Search for the cell housing the specified text and yield its (x, y) center coordinate. 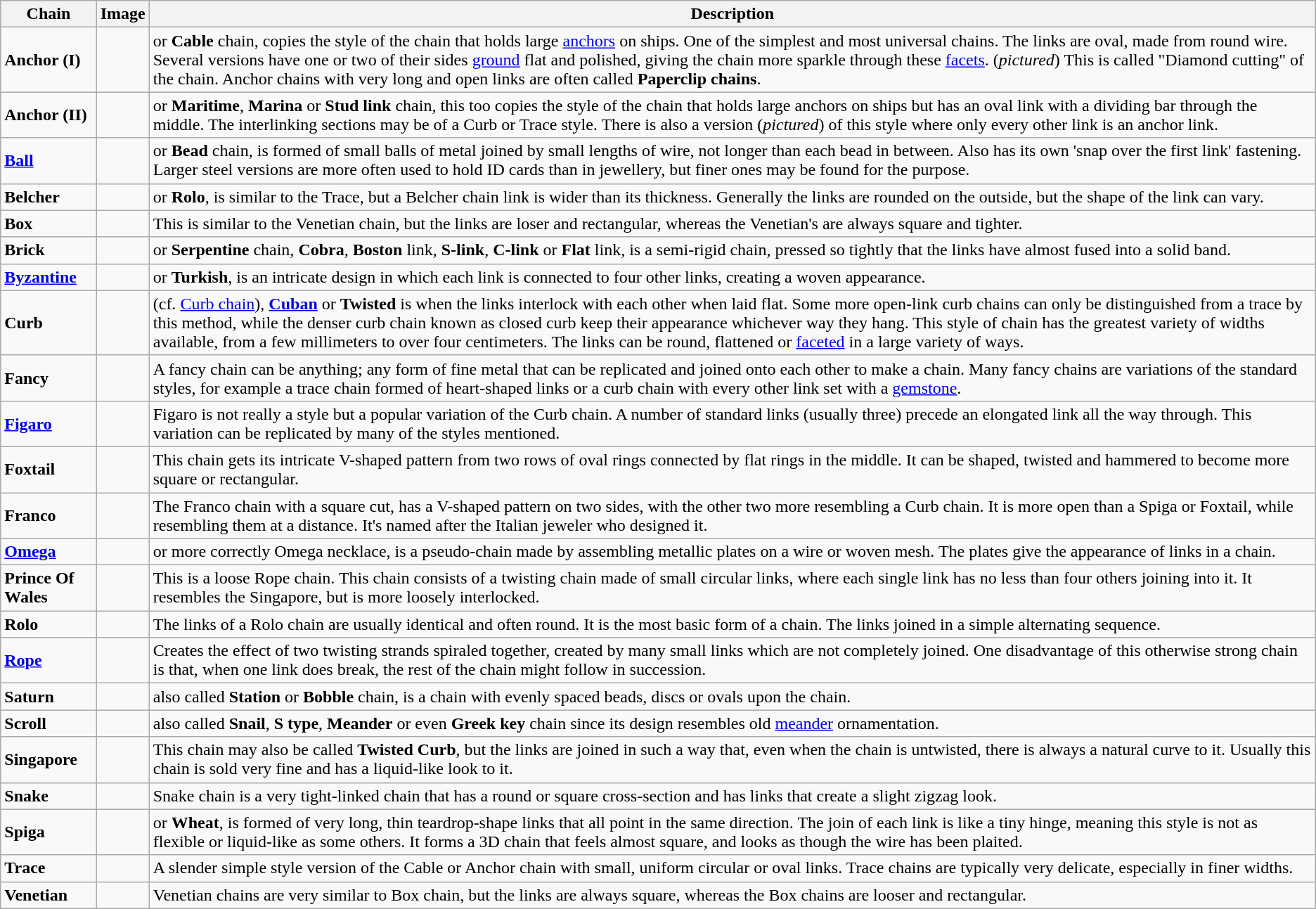
also called Snail, S type, Meander or even Greek key chain since its design resembles old meander ornamentation. (733, 723)
Venetian chains are very similar to Box chain, but the links are always square, whereas the Box chains are looser and rectangular. (733, 895)
Franco (49, 515)
Singapore (49, 759)
also called Station or Bobble chain, is a chain with evenly spaced beads, discs or ovals upon the chain. (733, 697)
Scroll (49, 723)
Rolo (49, 624)
Venetian (49, 895)
Anchor (I) (49, 60)
Prince Of Wales (49, 588)
Description (733, 14)
Belcher (49, 197)
Saturn (49, 697)
Ball (49, 160)
Fancy (49, 378)
Figaro (49, 423)
Trace (49, 868)
Curb (49, 323)
Omega (49, 552)
Snake chain is a very tight-linked chain that has a round or square cross-section and has links that create a slight zigzag look. (733, 796)
Anchor (II) (49, 115)
Spiga (49, 832)
Chain (49, 14)
Foxtail (49, 470)
Rope (49, 661)
Brick (49, 250)
Byzantine (49, 277)
or Turkish, is an intricate design in which each link is connected to four other links, creating a woven appearance. (733, 277)
Box (49, 224)
Image (122, 14)
This is similar to the Venetian chain, but the links are loser and rectangular, whereas the Venetian's are always square and tighter. (733, 224)
Snake (49, 796)
